From the cell containing the given text, extract its center point as (X, Y) coordinate. 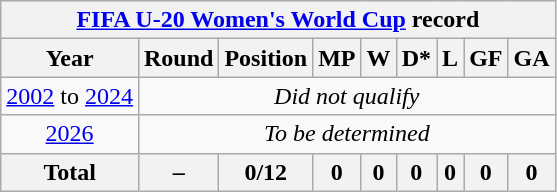
FIFA U-20 Women's World Cup record (278, 20)
2026 (70, 134)
W (378, 58)
To be determined (346, 134)
– (178, 172)
0/12 (266, 172)
Round (178, 58)
Total (70, 172)
Year (70, 58)
MP (337, 58)
Did not qualify (346, 96)
L (450, 58)
Position (266, 58)
D* (416, 58)
2002 to 2024 (70, 96)
GA (532, 58)
GF (486, 58)
